Identify which cell holds the provided text, then report its (x, y) central coordinate. 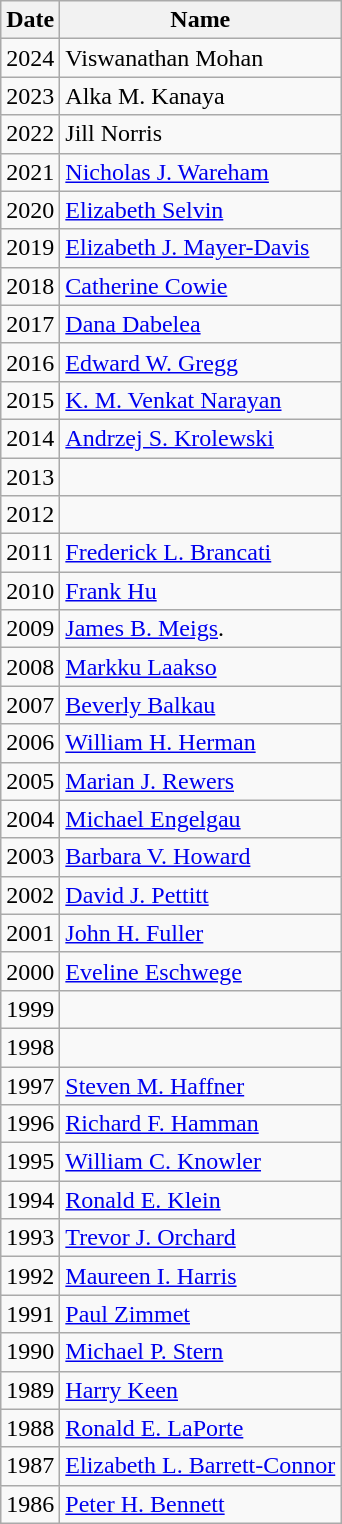
Andrzej S. Krolewski (200, 438)
Barbara V. Howard (200, 857)
2008 (30, 667)
Jill Norris (200, 134)
2015 (30, 400)
Elizabeth L. Barrett-Connor (200, 1466)
2012 (30, 515)
Beverly Balkau (200, 705)
Markku Laakso (200, 667)
2005 (30, 781)
Elizabeth Selvin (200, 210)
2009 (30, 629)
Ronald E. LaPorte (200, 1428)
Elizabeth J. Mayer-Davis (200, 248)
1992 (30, 1276)
Richard F. Hamman (200, 1124)
1989 (30, 1390)
2011 (30, 553)
2016 (30, 362)
2003 (30, 857)
1997 (30, 1085)
1998 (30, 1047)
1986 (30, 1504)
2007 (30, 705)
2004 (30, 819)
1994 (30, 1200)
David J. Pettitt (200, 895)
2014 (30, 438)
Name (200, 20)
Steven M. Haffner (200, 1085)
Frederick L. Brancati (200, 553)
Dana Dabelea (200, 324)
1993 (30, 1238)
2006 (30, 743)
1990 (30, 1352)
Edward W. Gregg (200, 362)
William C. Knowler (200, 1162)
2021 (30, 172)
2020 (30, 210)
William H. Herman (200, 743)
2019 (30, 248)
James B. Meigs. (200, 629)
Harry Keen (200, 1390)
Eveline Eschwege (200, 971)
Peter H. Bennett (200, 1504)
John H. Fuller (200, 933)
Ronald E. Klein (200, 1200)
2024 (30, 58)
Nicholas J. Wareham (200, 172)
2023 (30, 96)
2002 (30, 895)
Alka M. Kanaya (200, 96)
2010 (30, 591)
2017 (30, 324)
1988 (30, 1428)
Marian J. Rewers (200, 781)
2000 (30, 971)
Frank Hu (200, 591)
2001 (30, 933)
Date (30, 20)
Viswanathan Mohan (200, 58)
1991 (30, 1314)
Paul Zimmet (200, 1314)
Maureen I. Harris (200, 1276)
1995 (30, 1162)
2018 (30, 286)
K. M. Venkat Narayan (200, 400)
Trevor J. Orchard (200, 1238)
1996 (30, 1124)
2013 (30, 477)
2022 (30, 134)
1999 (30, 1009)
Michael P. Stern (200, 1352)
1987 (30, 1466)
Catherine Cowie (200, 286)
Michael Engelgau (200, 819)
